Pinpoint the cell where the given text exists, returning its (X, Y) midpoint coordinate. 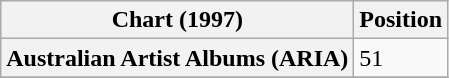
Chart (1997) (178, 20)
Position (401, 20)
51 (401, 58)
Australian Artist Albums (ARIA) (178, 58)
